Capture the cell that displays the provided text and extract its (X, Y) central coordinate. 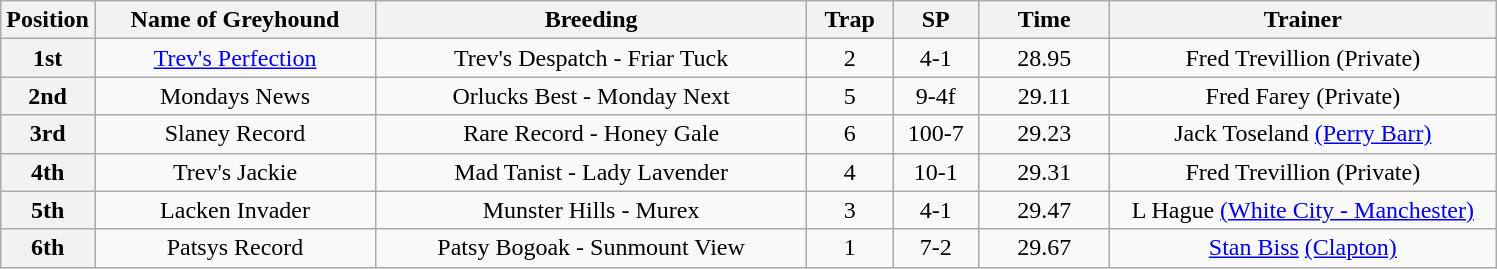
Trev's Perfection (234, 58)
Slaney Record (234, 134)
Trap (850, 20)
Orlucks Best - Monday Next (592, 96)
10-1 (936, 172)
4 (850, 172)
5th (48, 210)
2nd (48, 96)
Fred Farey (Private) (1303, 96)
Name of Greyhound (234, 20)
Trainer (1303, 20)
Lacken Invader (234, 210)
5 (850, 96)
29.11 (1044, 96)
4th (48, 172)
L Hague (White City - Manchester) (1303, 210)
Munster Hills - Murex (592, 210)
1st (48, 58)
Jack Toseland (Perry Barr) (1303, 134)
Position (48, 20)
Mondays News (234, 96)
28.95 (1044, 58)
100-7 (936, 134)
2 (850, 58)
3rd (48, 134)
29.47 (1044, 210)
6th (48, 248)
Patsys Record (234, 248)
Time (1044, 20)
Rare Record - Honey Gale (592, 134)
Mad Tanist - Lady Lavender (592, 172)
Stan Biss (Clapton) (1303, 248)
Trev's Jackie (234, 172)
Breeding (592, 20)
Patsy Bogoak - Sunmount View (592, 248)
SP (936, 20)
29.23 (1044, 134)
29.31 (1044, 172)
9-4f (936, 96)
29.67 (1044, 248)
Trev's Despatch - Friar Tuck (592, 58)
6 (850, 134)
3 (850, 210)
7-2 (936, 248)
1 (850, 248)
